Detect which cell encompasses the target text, then output its [X, Y] center coordinate. 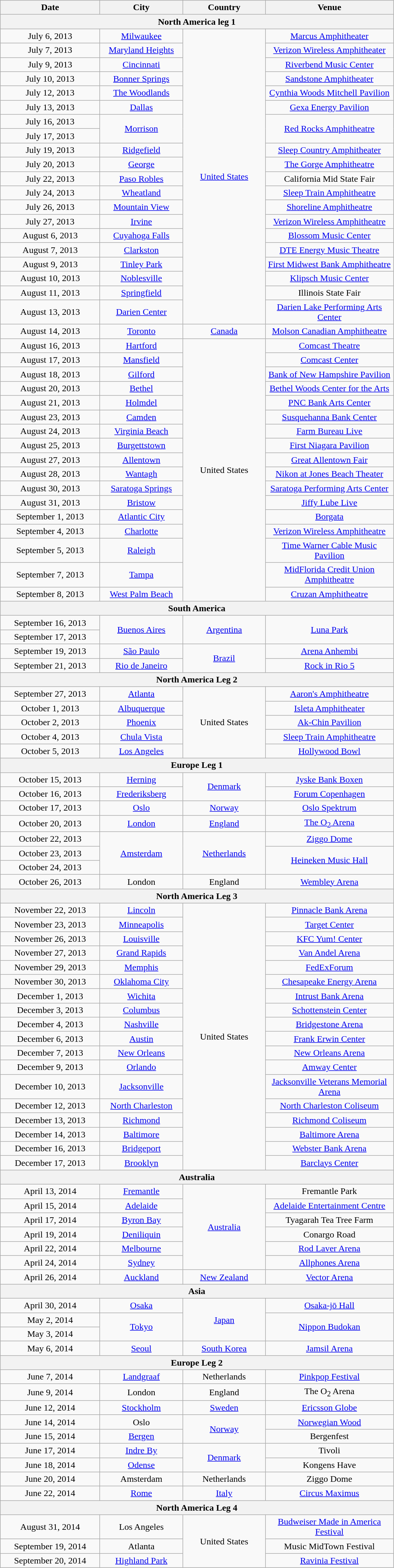
September 27, 2013 [50, 694]
New Orleans [142, 1053]
October 24, 2013 [50, 868]
Richmond [142, 1120]
Venue [330, 7]
Fremantle [142, 1191]
Ridgefield [142, 150]
July 17, 2013 [50, 136]
Country [224, 7]
Allphones Arena [330, 1263]
Buenos Aires [142, 630]
July 20, 2013 [50, 164]
Wembley Arena [330, 882]
October 15, 2013 [50, 780]
October 16, 2013 [50, 794]
Bridgeport [142, 1149]
Luna Park [330, 630]
April 26, 2014 [50, 1277]
Fremantle Park [330, 1191]
Canada [224, 331]
Jacksonville [142, 1087]
George [142, 164]
June 14, 2014 [50, 1422]
Charlotte [142, 531]
July 7, 2013 [50, 50]
August 20, 2013 [50, 388]
December 13, 2013 [50, 1120]
October 26, 2013 [50, 882]
DTE Energy Music Theatre [330, 250]
Norwegian Wood [330, 1422]
June 7, 2014 [50, 1377]
Gilford [142, 374]
Isleta Amphitheater [330, 708]
Chula Vista [142, 737]
September 17, 2013 [50, 637]
Bethel Woods Center for the Arts [330, 388]
November 26, 2013 [50, 939]
December 12, 2013 [50, 1106]
Mansfield [142, 360]
August 13, 2013 [50, 312]
Blossom Music Center [330, 236]
Bristow [142, 503]
Sandstone Amphitheater [330, 79]
Great Allentown Fair [330, 460]
April 17, 2014 [50, 1220]
Tokyo [142, 1327]
Oslo Spektrum [330, 808]
June 15, 2014 [50, 1436]
July 13, 2013 [50, 107]
Chesapeake Energy Arena [330, 981]
July 22, 2013 [50, 179]
PNC Bank Arts Center [330, 402]
Illinois State Fair [330, 293]
Time Warner Cable Music Pavilion [330, 550]
June 9, 2014 [50, 1392]
Columbus [142, 1010]
Wantagh [142, 474]
June 22, 2014 [50, 1493]
Date [50, 7]
Budweiser Made in America Festival [330, 1527]
April 19, 2014 [50, 1234]
Cruzan Amphitheatre [330, 594]
Cynthia Woods Mitchell Pavilion [330, 93]
Memphis [142, 967]
Hollywood Bowl [330, 751]
September 19, 2014 [50, 1546]
North Charleston [142, 1106]
Pinkpop Festival [330, 1377]
Amway Center [330, 1067]
August 31, 2013 [50, 503]
August 25, 2013 [50, 446]
August 18, 2013 [50, 374]
West Palm Beach [142, 594]
August 31, 2014 [50, 1527]
Cuyahoga Falls [142, 236]
Virginia Beach [142, 431]
Jacksonville Veterans Memorial Arena [330, 1087]
Conargo Road [330, 1234]
North Charleston Coliseum [330, 1106]
MidFlorida Credit Union Amphitheatre [330, 575]
Rock in Rio 5 [330, 665]
July 12, 2013 [50, 93]
August 10, 2013 [50, 278]
December 10, 2013 [50, 1087]
Indre By [142, 1450]
Italy [224, 1493]
Allentown [142, 460]
Farm Bureau Live [330, 431]
Sydney [142, 1263]
December 14, 2013 [50, 1134]
October 23, 2013 [50, 853]
Deniliquin [142, 1234]
Music MidTown Festival [330, 1546]
December 16, 2013 [50, 1149]
Aaron's Amphitheatre [330, 694]
July 26, 2013 [50, 207]
Richmond Coliseum [330, 1120]
South Korea [224, 1348]
Frederiksberg [142, 794]
August 27, 2013 [50, 460]
November 22, 2013 [50, 910]
Paso Robles [142, 179]
Bergenfest [330, 1436]
Riverbend Music Center [330, 64]
Intrust Bank Arena [330, 996]
Marcus Amphitheater [330, 36]
Shoreline Amphitheatre [330, 207]
Tampa [142, 575]
Sleep Country Amphitheater [330, 150]
September 20, 2014 [50, 1561]
May 3, 2014 [50, 1334]
June 18, 2014 [50, 1465]
December 17, 2013 [50, 1163]
August 17, 2013 [50, 360]
September 19, 2013 [50, 651]
August 9, 2013 [50, 264]
October 17, 2013 [50, 808]
August 23, 2013 [50, 417]
August 7, 2013 [50, 250]
December 7, 2013 [50, 1053]
Heineken Music Hall [330, 860]
Ericsson Globe [330, 1408]
Osaka [142, 1306]
December 4, 2013 [50, 1024]
Austin [142, 1038]
South America [197, 608]
October 4, 2013 [50, 737]
Oklahoma City [142, 981]
North America Leg 4 [197, 1508]
North America leg 1 [197, 22]
April 24, 2014 [50, 1263]
Europe Leg 2 [197, 1363]
Comcast Center [330, 360]
New Orleans Arena [330, 1053]
Pinnacle Bank Arena [330, 910]
November 30, 2013 [50, 981]
Morrison [142, 129]
November 23, 2013 [50, 925]
Baltimore Arena [330, 1134]
Verizon Wireless Amphitheater [330, 50]
Bank of New Hampshire Pavilion [330, 374]
Kongens Have [330, 1465]
Noblesville [142, 278]
Target Center [330, 925]
August 24, 2013 [50, 431]
August 14, 2013 [50, 331]
October 20, 2013 [50, 823]
Wheatland [142, 193]
Nashville [142, 1024]
Adelaide [142, 1206]
December 1, 2013 [50, 996]
Highland Park [142, 1561]
KFC Yum! Center [330, 939]
Odense [142, 1465]
First Niagara Pavilion [330, 446]
Argentina [224, 630]
July 24, 2013 [50, 193]
December 6, 2013 [50, 1038]
Webster Bank Arena [330, 1149]
April 13, 2014 [50, 1191]
November 29, 2013 [50, 967]
Landgraaf [142, 1377]
Asia [197, 1291]
Comcast Theatre [330, 346]
Albuquerque [142, 708]
August 30, 2013 [50, 488]
Borgata [330, 517]
September 1, 2013 [50, 517]
October 1, 2013 [50, 708]
Maryland Heights [142, 50]
Red Rocks Amphitheatre [330, 129]
Bridgestone Arena [330, 1024]
Springfield [142, 293]
Gexa Energy Pavilion [330, 107]
August 11, 2013 [50, 293]
Nippon Budokan [330, 1327]
June 12, 2014 [50, 1408]
May 2, 2014 [50, 1320]
September 16, 2013 [50, 622]
April 30, 2014 [50, 1306]
September 21, 2013 [50, 665]
July 19, 2013 [50, 150]
September 4, 2013 [50, 531]
The Woodlands [142, 93]
São Paulo [142, 651]
Adelaide Entertainment Centre [330, 1206]
Orlando [142, 1067]
Japan [224, 1320]
Dallas [142, 107]
Raleigh [142, 550]
July 9, 2013 [50, 64]
The Gorge Amphitheatre [330, 164]
Saratoga Performing Arts Center [330, 488]
City [142, 7]
August 28, 2013 [50, 474]
Susquehanna Bank Center [330, 417]
April 22, 2014 [50, 1248]
Jyske Bank Boxen [330, 780]
September 8, 2013 [50, 594]
Grand Rapids [142, 953]
Brooklyn [142, 1163]
Bonner Springs [142, 79]
December 3, 2013 [50, 1010]
Seoul [142, 1348]
Herning [142, 780]
Clarkston [142, 250]
California Mid State Fair [330, 179]
Jamsil Arena [330, 1348]
Cincinnati [142, 64]
Saratoga Springs [142, 488]
Phoenix [142, 723]
FedExForum [330, 967]
Stockholm [142, 1408]
October 2, 2013 [50, 723]
Darien Center [142, 312]
July 6, 2013 [50, 36]
North America Leg 3 [197, 896]
Tinley Park [142, 264]
Tivoli [330, 1450]
Frank Erwin Center [330, 1038]
Holmdel [142, 402]
Minneapolis [142, 925]
Nikon at Jones Beach Theater [330, 474]
Bethel [142, 388]
August 21, 2013 [50, 402]
Baltimore [142, 1134]
December 9, 2013 [50, 1067]
July 16, 2013 [50, 121]
May 6, 2014 [50, 1348]
Toronto [142, 331]
Irvine [142, 221]
Milwaukee [142, 36]
Hartford [142, 346]
Bergen [142, 1436]
Darien Lake Performing Arts Center [330, 312]
Burgettstown [142, 446]
Osaka-jō Hall [330, 1306]
July 27, 2013 [50, 221]
October 5, 2013 [50, 751]
Arena Anhembi [330, 651]
First Midwest Bank Amphitheatre [330, 264]
Lincoln [142, 910]
Forum Copenhagen [330, 794]
September 7, 2013 [50, 575]
April 15, 2014 [50, 1206]
Atlantic City [142, 517]
Camden [142, 417]
Rio de Janeiro [142, 665]
Jiffy Lube Live [330, 503]
Wichita [142, 996]
Rod Laver Arena [330, 1248]
Louisville [142, 939]
Circus Maximus [330, 1493]
October 22, 2013 [50, 839]
Vector Arena [330, 1277]
North America Leg 2 [197, 680]
Melbourne [142, 1248]
Van Andel Arena [330, 953]
Auckland [142, 1277]
August 16, 2013 [50, 346]
Ak-Chin Pavilion [330, 723]
Europe Leg 1 [197, 765]
November 27, 2013 [50, 953]
September 5, 2013 [50, 550]
Rome [142, 1493]
Ravinia Festival [330, 1561]
June 17, 2014 [50, 1450]
New Zealand [224, 1277]
Klipsch Music Center [330, 278]
July 10, 2013 [50, 79]
Schottenstein Center [330, 1010]
August 6, 2013 [50, 236]
Barclays Center [330, 1163]
Byron Bay [142, 1220]
Mountain View [142, 207]
Molson Canadian Amphitheatre [330, 331]
Tyagarah Tea Tree Farm [330, 1220]
June 20, 2014 [50, 1479]
Brazil [224, 658]
Sweden [224, 1408]
